Output the (X, Y) coordinate of the center of the cell containing the given text.  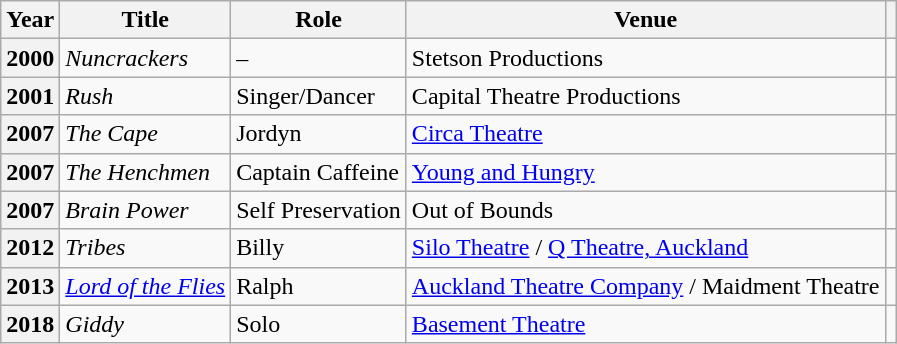
Role (319, 20)
Billy (319, 248)
2000 (30, 58)
Year (30, 20)
Circa Theatre (646, 134)
2001 (30, 96)
Young and Hungry (646, 172)
Rush (146, 96)
Silo Theatre / Q Theatre, Auckland (646, 248)
Lord of the Flies (146, 286)
Self Preservation (319, 210)
Brain Power (146, 210)
The Henchmen (146, 172)
Ralph (319, 286)
Captain Caffeine (319, 172)
– (319, 58)
Nuncrackers (146, 58)
2012 (30, 248)
Basement Theatre (646, 324)
Singer/Dancer (319, 96)
The Cape (146, 134)
2013 (30, 286)
2018 (30, 324)
Out of Bounds (646, 210)
Solo (319, 324)
Stetson Productions (646, 58)
Auckland Theatre Company / Maidment Theatre (646, 286)
Giddy (146, 324)
Title (146, 20)
Venue (646, 20)
Capital Theatre Productions (646, 96)
Jordyn (319, 134)
Tribes (146, 248)
